From the cell containing the given text, extract its center point as (x, y) coordinate. 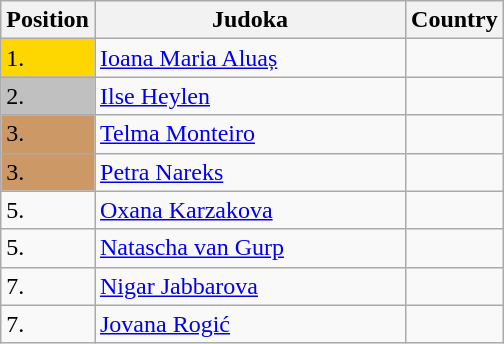
Jovana Rogić (250, 324)
Nigar Jabbarova (250, 286)
Judoka (250, 20)
Petra Nareks (250, 172)
2. (48, 96)
Country (455, 20)
Ioana Maria Aluaș (250, 58)
1. (48, 58)
Ilse Heylen (250, 96)
Oxana Karzakova (250, 210)
Position (48, 20)
Telma Monteiro (250, 134)
Natascha van Gurp (250, 248)
